Provide the (x, y) coordinate of the cell's center where the given text is located.  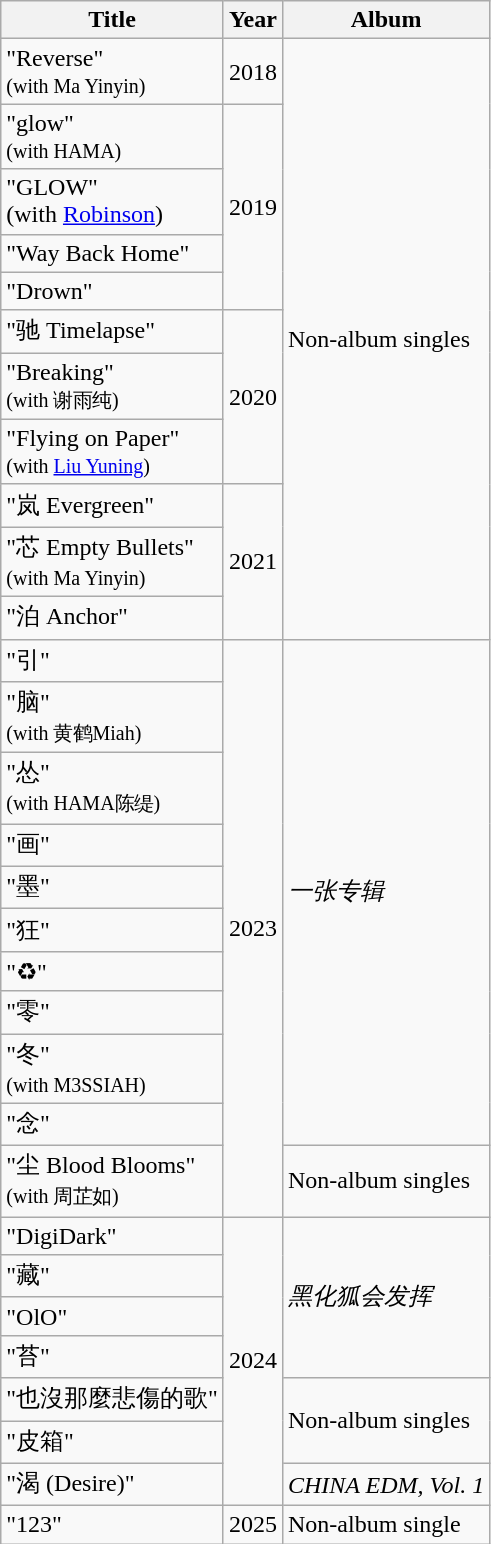
CHINA EDM, Vol. 1 (386, 1484)
"画" (112, 846)
一张专辑 (386, 892)
2023 (252, 928)
"123" (112, 1525)
"GLOW"(with Robinson) (112, 202)
2024 (252, 1362)
"渴 (Desire)" (112, 1484)
2019 (252, 207)
"尘 Blood Blooms"(with 周芷如) (112, 1182)
"泊 Anchor" (112, 618)
"Way Back Home" (112, 253)
"Flying on Paper"(with Liu Yuning) (112, 452)
Year (252, 20)
2020 (252, 397)
"Drown" (112, 291)
"念" (112, 1124)
2018 (252, 72)
Title (112, 20)
Album (386, 20)
"引" (112, 660)
"DigiDark" (112, 1236)
"脑"(with 黄鹤Miah) (112, 718)
"墨" (112, 888)
"Breaking"(with 谢雨纯) (112, 386)
黑化狐会发挥 (386, 1298)
"零" (112, 1012)
2025 (252, 1525)
"岚 Evergreen" (112, 506)
"皮箱" (112, 1442)
2021 (252, 562)
"苔" (112, 1356)
"glow"(with HAMA) (112, 136)
"♻" (112, 971)
"狂" (112, 930)
"驰 Timelapse" (112, 332)
"也沒那麼悲傷的歌" (112, 1400)
"芯 Empty Bullets"(with Ma Yinyin) (112, 562)
Non-album single (386, 1525)
"OlO" (112, 1316)
"冬"(with M3SSIAH) (112, 1069)
"怂"(with HAMA陈缇) (112, 788)
"Reverse"(with Ma Yinyin) (112, 72)
"藏" (112, 1276)
